Pinpoint the cell where the given text exists, returning its [X, Y] midpoint coordinate. 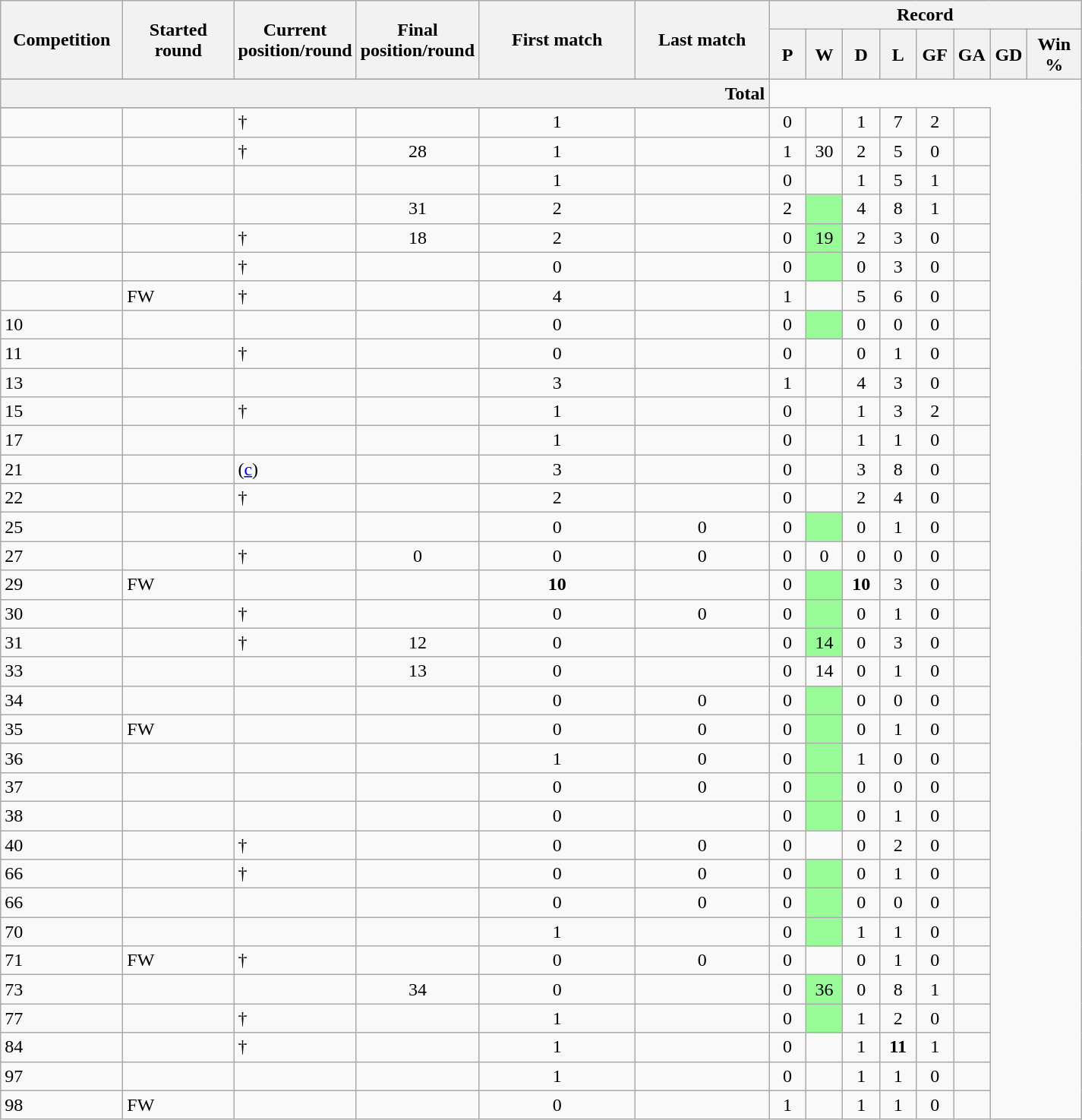
38 [62, 816]
P [788, 55]
33 [62, 671]
98 [62, 1105]
Total [385, 93]
7 [897, 122]
W [825, 55]
22 [62, 498]
35 [62, 729]
6 [897, 295]
Record [925, 15]
GD [1008, 55]
17 [62, 440]
25 [62, 527]
73 [62, 989]
40 [62, 845]
71 [62, 961]
37 [62, 787]
19 [825, 238]
Final position/round [418, 39]
15 [62, 412]
28 [418, 151]
97 [62, 1076]
L [897, 55]
70 [62, 932]
18 [418, 238]
Last match [702, 39]
12 [418, 642]
(c) [295, 469]
Competition [62, 39]
Started round [178, 39]
27 [62, 556]
84 [62, 1047]
GA [972, 55]
D [861, 55]
29 [62, 585]
77 [62, 1018]
Current position/round [295, 39]
21 [62, 469]
First match [557, 39]
Win % [1054, 55]
GF [935, 55]
